Determine the [x, y] coordinate at the center of the cell enclosing the given text.  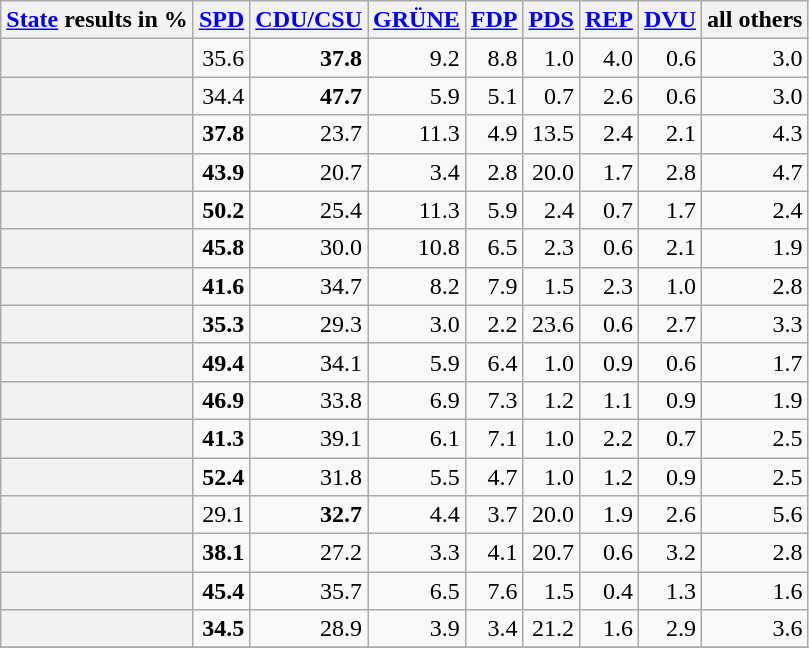
7.3 [494, 400]
25.4 [309, 210]
28.9 [309, 629]
34.1 [309, 362]
PDS [551, 20]
35.3 [221, 324]
34.5 [221, 629]
4.4 [417, 515]
41.3 [221, 438]
4.3 [755, 134]
49.4 [221, 362]
9.2 [417, 58]
3.7 [494, 515]
38.1 [221, 553]
32.7 [309, 515]
REP [608, 20]
23.6 [551, 324]
CDU/CSU [309, 20]
5.6 [755, 515]
8.8 [494, 58]
45.8 [221, 248]
35.7 [309, 591]
46.9 [221, 400]
30.0 [309, 248]
2.9 [670, 629]
33.8 [309, 400]
2.7 [670, 324]
52.4 [221, 477]
21.2 [551, 629]
50.2 [221, 210]
41.6 [221, 286]
3.9 [417, 629]
State results in % [98, 20]
4.0 [608, 58]
3.2 [670, 553]
4.1 [494, 553]
8.2 [417, 286]
34.7 [309, 286]
34.4 [221, 96]
1.3 [670, 591]
GRÜNE [417, 20]
1.1 [608, 400]
5.5 [417, 477]
7.6 [494, 591]
6.4 [494, 362]
SPD [221, 20]
FDP [494, 20]
10.8 [417, 248]
29.1 [221, 515]
6.9 [417, 400]
13.5 [551, 134]
31.8 [309, 477]
27.2 [309, 553]
all others [755, 20]
39.1 [309, 438]
7.9 [494, 286]
DVU [670, 20]
35.6 [221, 58]
5.1 [494, 96]
6.1 [417, 438]
45.4 [221, 591]
43.9 [221, 172]
47.7 [309, 96]
29.3 [309, 324]
3.6 [755, 629]
23.7 [309, 134]
0.4 [608, 591]
7.1 [494, 438]
4.9 [494, 134]
